From the cell containing the given text, extract its center point as (X, Y) coordinate. 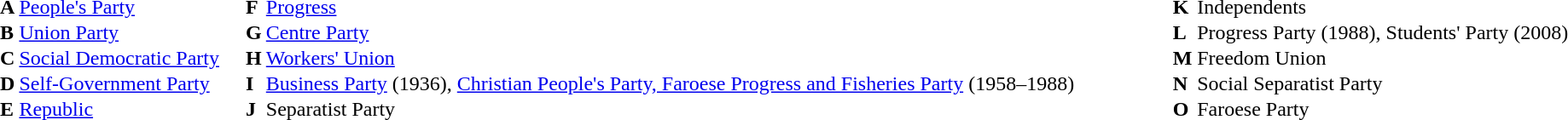
Business Party (1936), Christian People's Party, Faroese Progress and Fisheries Party (1958–1988) (718, 83)
N (1184, 83)
I (254, 83)
Social Democratic Party (131, 58)
Centre Party (718, 32)
M (1184, 58)
L (1184, 32)
Workers' Union (718, 58)
C (9, 58)
B (9, 32)
H (254, 58)
Union Party (131, 32)
Self-Government Party (131, 83)
D (9, 83)
G (254, 32)
